Return the [X, Y] coordinate for the center point of the cell that contains the specified text.  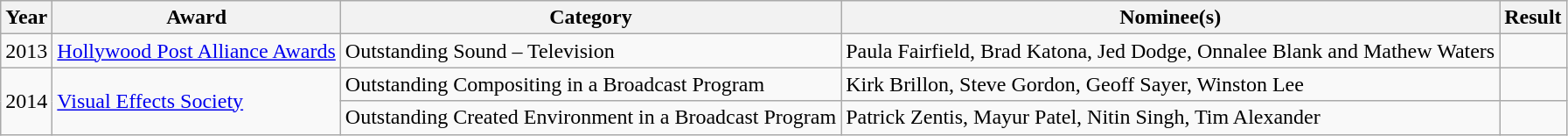
Outstanding Sound – Television [590, 51]
Result [1533, 18]
2013 [26, 51]
Hollywood Post Alliance Awards [197, 51]
Year [26, 18]
Nominee(s) [1170, 18]
Outstanding Compositing in a Broadcast Program [590, 84]
Award [197, 18]
Patrick Zentis, Mayur Patel, Nitin Singh, Tim Alexander [1170, 118]
Kirk Brillon, Steve Gordon, Geoff Sayer, Winston Lee [1170, 84]
Visual Effects Society [197, 101]
Outstanding Created Environment in a Broadcast Program [590, 118]
2014 [26, 101]
Category [590, 18]
Paula Fairfield, Brad Katona, Jed Dodge, Onnalee Blank and Mathew Waters [1170, 51]
